Determine the (X, Y) coordinate at the center of the cell enclosing the given text.  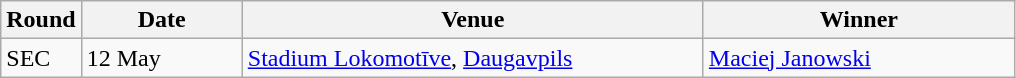
Round (41, 20)
Maciej Janowski (858, 58)
Venue (472, 20)
Date (162, 20)
Stadium Lokomotīve, Daugavpils (472, 58)
SEC (41, 58)
12 May (162, 58)
Winner (858, 20)
